For the text-containing cell, return its midpoint in (X, Y) coordinate format. 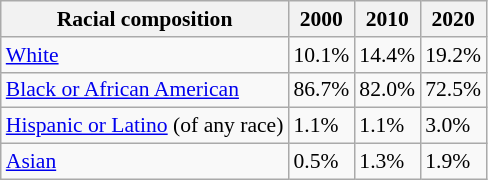
2000 (321, 19)
10.1% (321, 55)
72.5% (453, 90)
Hispanic or Latino (of any race) (145, 126)
86.7% (321, 90)
Racial composition (145, 19)
2020 (453, 19)
82.0% (387, 90)
Asian (145, 162)
1.3% (387, 162)
19.2% (453, 55)
0.5% (321, 162)
3.0% (453, 126)
White (145, 55)
14.4% (387, 55)
2010 (387, 19)
Black or African American (145, 90)
1.9% (453, 162)
